Find where the given text appears and provide that cell's center as (x, y) coordinate. 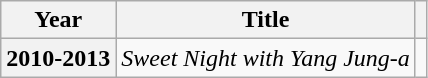
Title (266, 20)
Sweet Night with Yang Jung-a (266, 58)
2010-2013 (58, 58)
Year (58, 20)
